Return (x, y) of the center of cell containing provided text 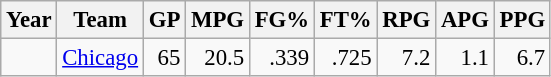
Chicago (100, 58)
6.7 (522, 58)
RPG (406, 20)
FG% (282, 20)
Year (29, 20)
1.1 (466, 58)
APG (466, 20)
MPG (218, 20)
20.5 (218, 58)
.339 (282, 58)
GP (164, 20)
7.2 (406, 58)
Team (100, 20)
FT% (346, 20)
.725 (346, 58)
65 (164, 58)
PPG (522, 20)
